Capture the cell that displays the provided text and extract its [x, y] central coordinate. 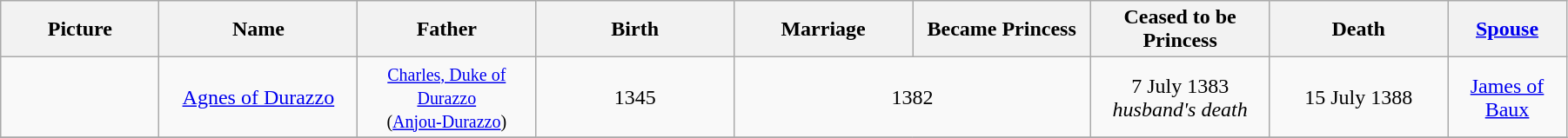
Death [1359, 30]
15 July 1388 [1359, 97]
7 July 1383husband's death [1180, 97]
James of Baux [1507, 97]
Picture [80, 30]
Charles, Duke of Durazzo(Anjou-Durazzo) [447, 97]
Birth [635, 30]
1345 [635, 97]
1382 [913, 97]
Father [447, 30]
Spouse [1507, 30]
Became Princess [1002, 30]
Name [258, 30]
Agnes of Durazzo [258, 97]
Marriage [823, 30]
Ceased to be Princess [1180, 30]
